Return the (x, y) coordinate for the center point of the cell that contains the specified text.  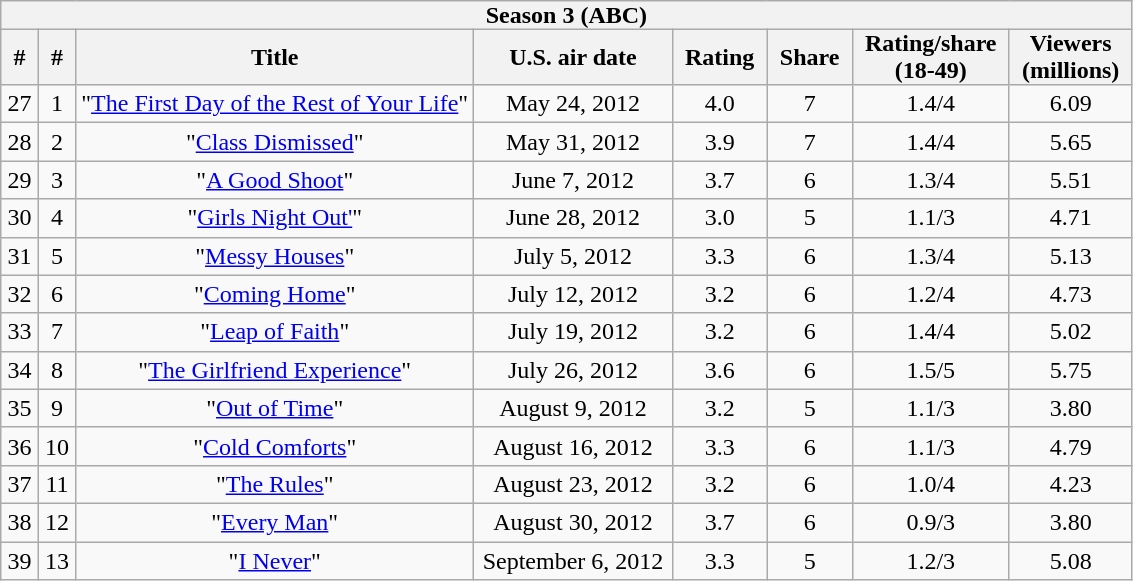
"Class Dismissed" (275, 142)
"Coming Home" (275, 294)
August 23, 2012 (574, 484)
4.73 (1070, 294)
U.S. air date (574, 57)
Rating (720, 57)
30 (20, 218)
13 (57, 561)
4 (57, 218)
Share (810, 57)
"I Never" (275, 561)
June 7, 2012 (574, 180)
August 16, 2012 (574, 446)
Season 3 (ABC) (566, 15)
July 26, 2012 (574, 370)
5.51 (1070, 180)
July 5, 2012 (574, 256)
31 (20, 256)
5.13 (1070, 256)
August 30, 2012 (574, 522)
"Girls Night Out'" (275, 218)
"Out of Time" (275, 408)
39 (20, 561)
6.09 (1070, 104)
"Cold Comforts" (275, 446)
Viewers(millions) (1070, 57)
3.0 (720, 218)
"Every Man" (275, 522)
1.5/5 (930, 370)
3 (57, 180)
8 (57, 370)
"Messy Houses" (275, 256)
12 (57, 522)
37 (20, 484)
"A Good Shoot" (275, 180)
1.2/4 (930, 294)
5.08 (1070, 561)
4.71 (1070, 218)
September 6, 2012 (574, 561)
July 12, 2012 (574, 294)
4.23 (1070, 484)
1.0/4 (930, 484)
34 (20, 370)
3.9 (720, 142)
"The Girlfriend Experience" (275, 370)
10 (57, 446)
38 (20, 522)
July 19, 2012 (574, 332)
9 (57, 408)
1.2/3 (930, 561)
4.79 (1070, 446)
Rating/share(18-49) (930, 57)
5.75 (1070, 370)
Title (275, 57)
5.02 (1070, 332)
0.9/3 (930, 522)
"The First Day of the Rest of Your Life" (275, 104)
May 31, 2012 (574, 142)
1 (57, 104)
4.0 (720, 104)
28 (20, 142)
3.6 (720, 370)
5.65 (1070, 142)
33 (20, 332)
27 (20, 104)
35 (20, 408)
August 9, 2012 (574, 408)
32 (20, 294)
May 24, 2012 (574, 104)
11 (57, 484)
June 28, 2012 (574, 218)
36 (20, 446)
29 (20, 180)
"Leap of Faith" (275, 332)
"The Rules" (275, 484)
2 (57, 142)
